For the text-containing cell, return its midpoint in [X, Y] coordinate format. 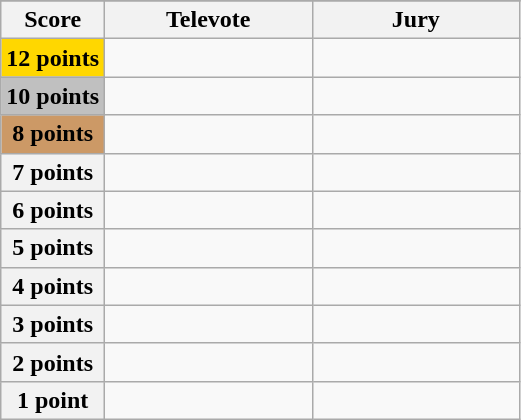
10 points [53, 96]
5 points [53, 248]
12 points [53, 58]
8 points [53, 134]
Jury [416, 20]
4 points [53, 286]
3 points [53, 324]
7 points [53, 172]
6 points [53, 210]
Score [53, 20]
Televote [209, 20]
2 points [53, 362]
1 point [53, 400]
